Determine the [x, y] coordinate at the center of the cell enclosing the given text.  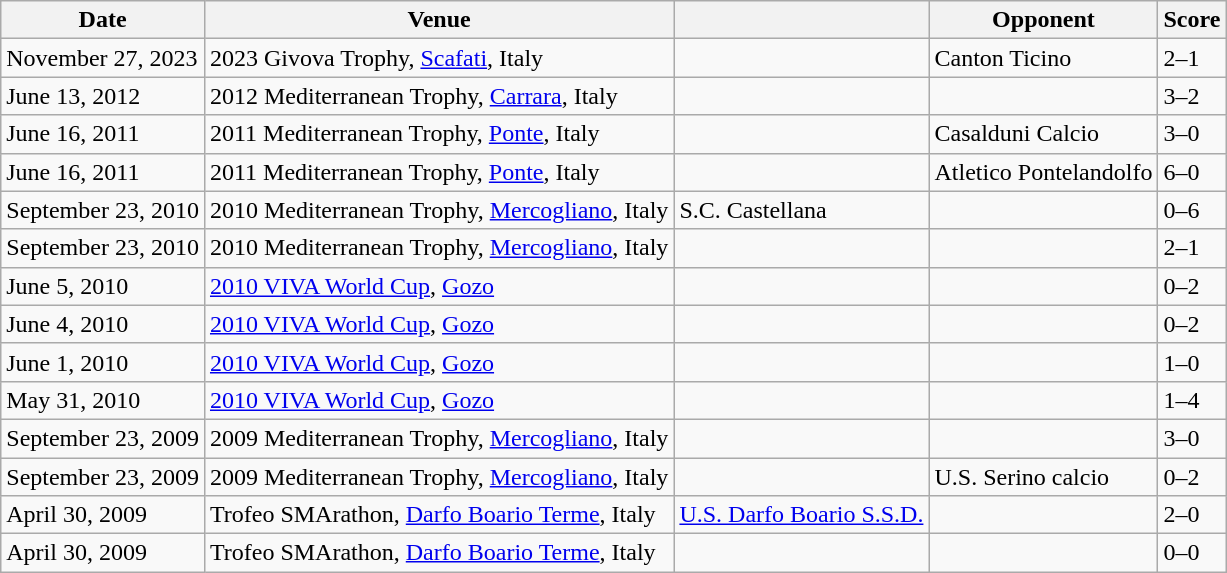
0–0 [1192, 553]
6–0 [1192, 172]
Canton Ticino [1044, 58]
June 4, 2010 [103, 324]
2023 Givova Trophy, Scafati, Italy [438, 58]
November 27, 2023 [103, 58]
U.S. Serino calcio [1044, 477]
1–4 [1192, 400]
Atletico Pontelandolfo [1044, 172]
Venue [438, 20]
May 31, 2010 [103, 400]
1–0 [1192, 362]
U.S. Darfo Boario S.S.D. [802, 515]
Date [103, 20]
Score [1192, 20]
3–2 [1192, 96]
Opponent [1044, 20]
2–0 [1192, 515]
S.C. Castellana [802, 210]
June 1, 2010 [103, 362]
Casalduni Calcio [1044, 134]
0–6 [1192, 210]
2012 Mediterranean Trophy, Carrara, Italy [438, 96]
June 5, 2010 [103, 286]
June 13, 2012 [103, 96]
